Search for the cell housing the specified text and yield its [X, Y] center coordinate. 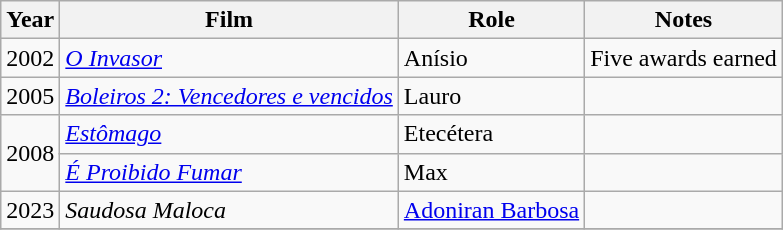
É Proibido Fumar [230, 172]
Year [30, 20]
Anísio [491, 58]
2005 [30, 96]
Notes [684, 20]
Boleiros 2: Vencedores e vencidos [230, 96]
Estômago [230, 134]
Saudosa Maloca [230, 210]
2002 [30, 58]
Etecétera [491, 134]
Film [230, 20]
2023 [30, 210]
O Invasor [230, 58]
Max [491, 172]
Five awards earned [684, 58]
Role [491, 20]
Lauro [491, 96]
Adoniran Barbosa [491, 210]
2008 [30, 153]
